From the cell containing the given text, extract its center point as (x, y) coordinate. 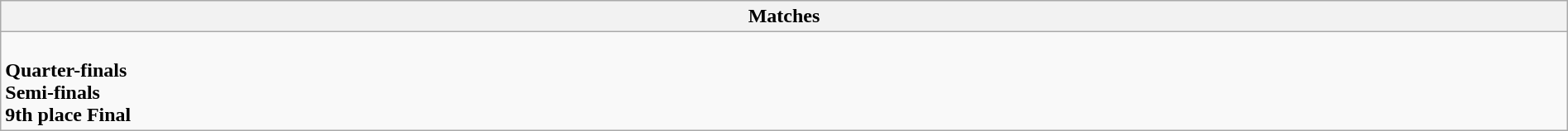
Quarter-finals Semi-finals 9th place Final (784, 81)
Matches (784, 16)
